Find where the given text appears and provide that cell's center as (x, y) coordinate. 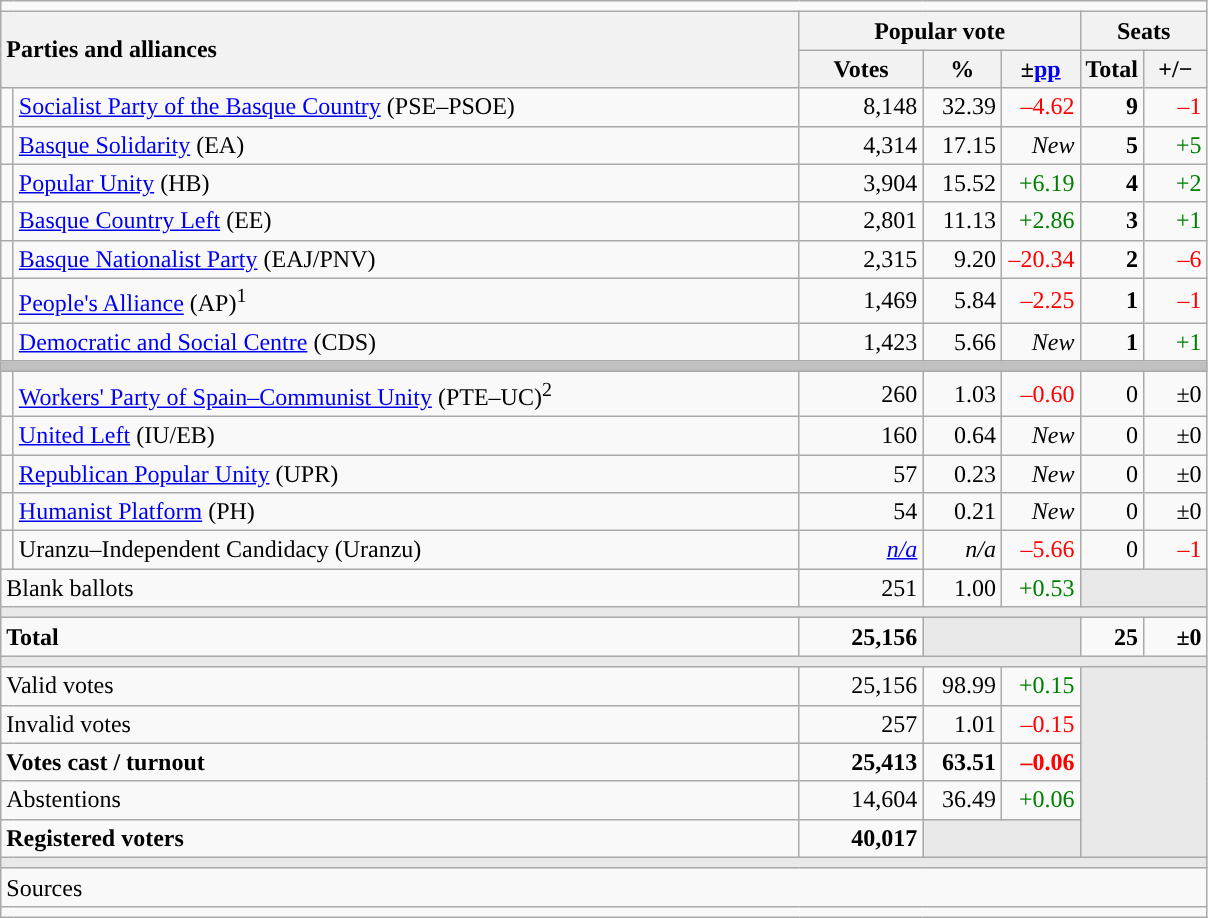
2,801 (861, 221)
3,904 (861, 183)
63.51 (962, 762)
257 (861, 724)
–0.06 (1040, 762)
8,148 (861, 107)
Republican Popular Unity (UPR) (406, 474)
Invalid votes (400, 724)
+0.53 (1040, 588)
160 (861, 435)
Abstentions (400, 800)
Basque Country Left (EE) (406, 221)
4,314 (861, 145)
Sources (604, 887)
1.01 (962, 724)
1,423 (861, 342)
54 (861, 512)
Votes (861, 69)
United Left (IU/EB) (406, 435)
251 (861, 588)
Workers' Party of Spain–Communist Unity (PTE–UC)2 (406, 394)
260 (861, 394)
98.99 (962, 686)
Basque Nationalist Party (EAJ/PNV) (406, 259)
% (962, 69)
–6 (1176, 259)
+0.06 (1040, 800)
5.66 (962, 342)
–5.66 (1040, 550)
57 (861, 474)
–0.60 (1040, 394)
3 (1112, 221)
0.21 (962, 512)
Registered voters (400, 838)
+5 (1176, 145)
Socialist Party of the Basque Country (PSE–PSOE) (406, 107)
Votes cast / turnout (400, 762)
25 (1112, 637)
+0.15 (1040, 686)
1.00 (962, 588)
4 (1112, 183)
36.49 (962, 800)
0.64 (962, 435)
Democratic and Social Centre (CDS) (406, 342)
2 (1112, 259)
Parties and alliances (400, 50)
People's Alliance (AP)1 (406, 300)
+/− (1176, 69)
1,469 (861, 300)
Uranzu–Independent Candidacy (Uranzu) (406, 550)
25,413 (861, 762)
–2.25 (1040, 300)
Valid votes (400, 686)
0.23 (962, 474)
–0.15 (1040, 724)
40,017 (861, 838)
32.39 (962, 107)
14,604 (861, 800)
9.20 (962, 259)
2,315 (861, 259)
Humanist Platform (PH) (406, 512)
11.13 (962, 221)
Blank ballots (400, 588)
17.15 (962, 145)
9 (1112, 107)
15.52 (962, 183)
–20.34 (1040, 259)
+2 (1176, 183)
–4.62 (1040, 107)
+2.86 (1040, 221)
Popular vote (940, 31)
Basque Solidarity (EA) (406, 145)
±pp (1040, 69)
5 (1112, 145)
5.84 (962, 300)
1.03 (962, 394)
Popular Unity (HB) (406, 183)
Seats (1144, 31)
+6.19 (1040, 183)
